For the text-containing cell, return its midpoint in [X, Y] coordinate format. 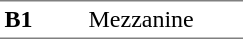
B1 [42, 20]
Mezzanine [164, 20]
